Determine the [x, y] coordinate at the center of the cell enclosing the given text.  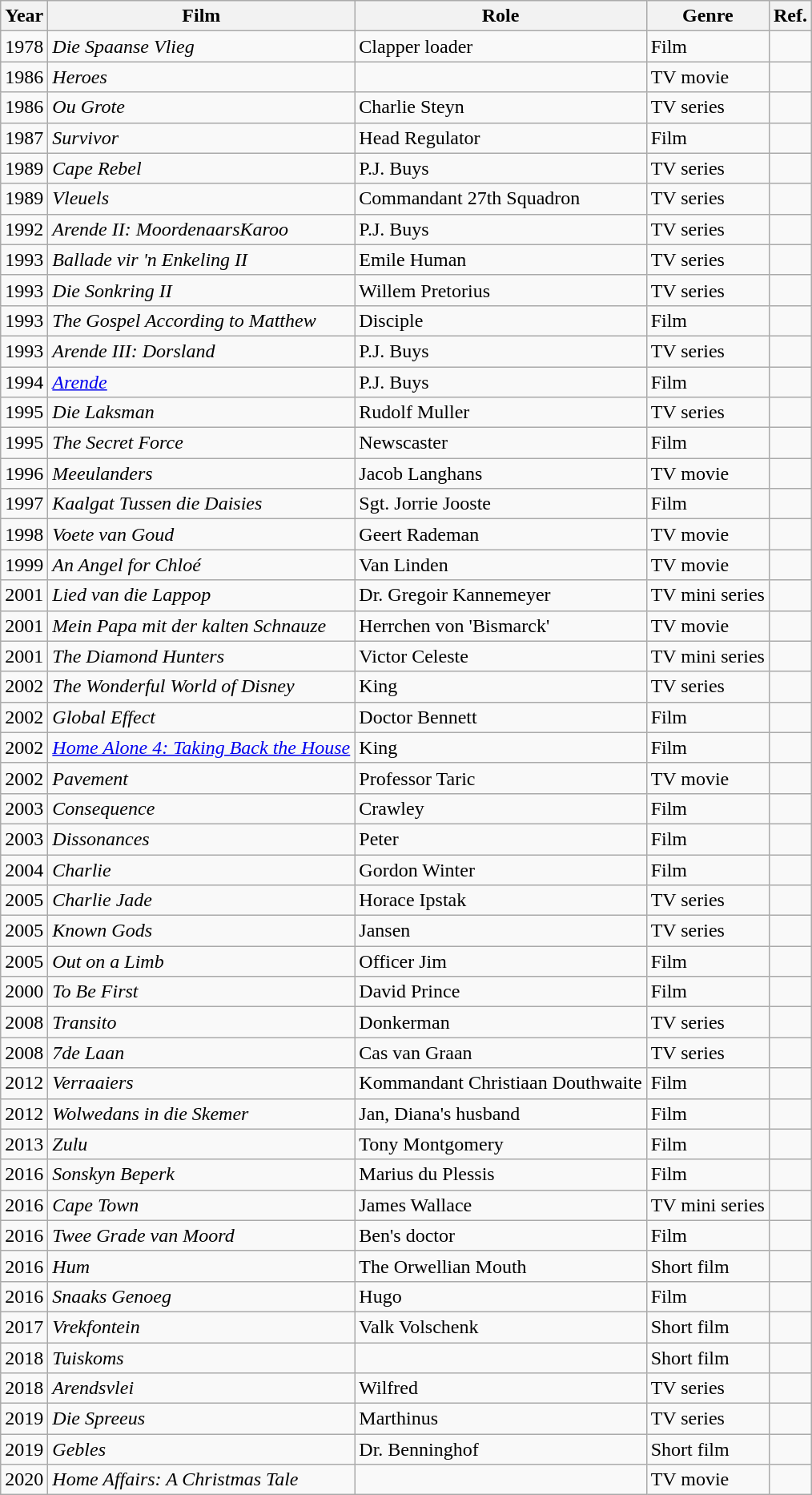
Verraaiers [202, 1083]
Pavement [202, 778]
Year [24, 16]
Voete van Goud [202, 534]
1999 [24, 565]
Marius du Plessis [500, 1175]
Arende [202, 382]
James Wallace [500, 1205]
Vleuels [202, 199]
Donkerman [500, 1022]
Willem Pretorius [500, 290]
Marthinus [500, 1419]
2017 [24, 1327]
Cape Rebel [202, 168]
Tony Montgomery [500, 1144]
Arende III: Dorsland [202, 351]
An Angel for Chloé [202, 565]
The Orwellian Mouth [500, 1266]
Kaalgat Tussen die Daisies [202, 504]
Geert Rademan [500, 534]
Dr. Benninghof [500, 1449]
Home Affairs: A Christmas Tale [202, 1480]
Known Gods [202, 931]
2000 [24, 992]
Role [500, 16]
1987 [24, 138]
Sgt. Jorrie Jooste [500, 504]
7de Laan [202, 1053]
Hum [202, 1266]
Hugo [500, 1296]
Sonskyn Beperk [202, 1175]
Transito [202, 1022]
1997 [24, 504]
Arende II: MoordenaarsKaroo [202, 229]
2020 [24, 1480]
Jacob Langhans [500, 473]
Jan, Diana's husband [500, 1114]
1978 [24, 46]
Herrchen von 'Bismarck' [500, 626]
The Diamond Hunters [202, 656]
Zulu [202, 1144]
Gebles [202, 1449]
Survivor [202, 138]
Crawley [500, 808]
2013 [24, 1144]
Dr. Gregoir Kannemeyer [500, 595]
Meeulanders [202, 473]
Cape Town [202, 1205]
Van Linden [500, 565]
2004 [24, 869]
Cas van Graan [500, 1053]
Charlie Steyn [500, 107]
Victor Celeste [500, 656]
Lied van die Lappop [202, 595]
Officer Jim [500, 961]
Mein Papa mit der kalten Schnauze [202, 626]
Tuiskoms [202, 1358]
David Prince [500, 992]
Clapper loader [500, 46]
Vrekfontein [202, 1327]
Ou Grote [202, 107]
Valk Volschenk [500, 1327]
Kommandant Christiaan Douthwaite [500, 1083]
1996 [24, 473]
Jansen [500, 931]
Gordon Winter [500, 869]
Snaaks Genoeg [202, 1296]
Genre [708, 16]
Consequence [202, 808]
Doctor Bennett [500, 717]
Professor Taric [500, 778]
The Wonderful World of Disney [202, 687]
Emile Human [500, 260]
Die Spreeus [202, 1419]
Arendsvlei [202, 1388]
Horace Ipstak [500, 901]
Ref. [790, 16]
Rudolf Muller [500, 413]
1994 [24, 382]
Home Alone 4: Taking Back the House [202, 747]
Commandant 27th Squadron [500, 199]
Die Sonkring II [202, 290]
Dissonances [202, 839]
Die Laksman [202, 413]
Die Spaanse Vlieg [202, 46]
1998 [24, 534]
Peter [500, 839]
Ben's doctor [500, 1235]
Charlie Jade [202, 901]
Twee Grade van Moord [202, 1235]
Charlie [202, 869]
To Be First [202, 992]
The Gospel According to Matthew [202, 320]
Head Regulator [500, 138]
The Secret Force [202, 443]
Ballade vir 'n Enkeling II [202, 260]
Wolwedans in die Skemer [202, 1114]
1992 [24, 229]
Out on a Limb [202, 961]
Global Effect [202, 717]
Wilfred [500, 1388]
Heroes [202, 77]
Newscaster [500, 443]
Disciple [500, 320]
